Find where the given text appears and provide that cell's center as [x, y] coordinate. 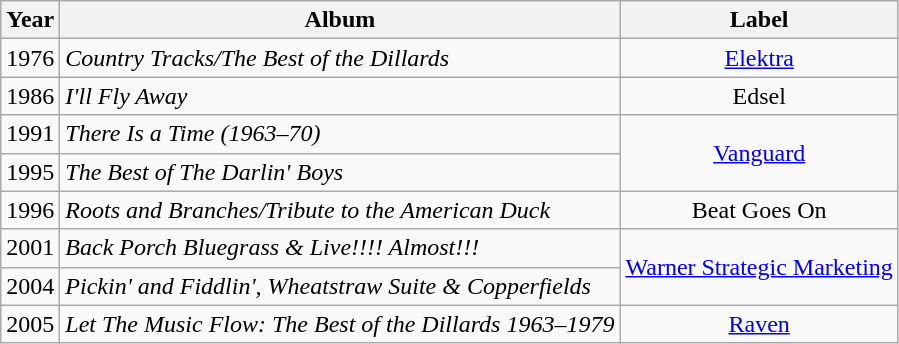
The Best of The Darlin' Boys [340, 172]
Album [340, 20]
Vanguard [759, 153]
Elektra [759, 58]
Label [759, 20]
1996 [30, 210]
I'll Fly Away [340, 96]
1995 [30, 172]
1986 [30, 96]
2001 [30, 248]
Raven [759, 324]
Let The Music Flow: The Best of the Dillards 1963–1979 [340, 324]
Beat Goes On [759, 210]
1991 [30, 134]
Warner Strategic Marketing [759, 267]
Year [30, 20]
Country Tracks/The Best of the Dillards [340, 58]
Edsel [759, 96]
There Is a Time (1963–70) [340, 134]
Pickin' and Fiddlin', Wheatstraw Suite & Copperfields [340, 286]
2005 [30, 324]
Roots and Branches/Tribute to the American Duck [340, 210]
2004 [30, 286]
Back Porch Bluegrass & Live!!!! Almost!!! [340, 248]
1976 [30, 58]
